From the cell containing the given text, extract its center point as (x, y) coordinate. 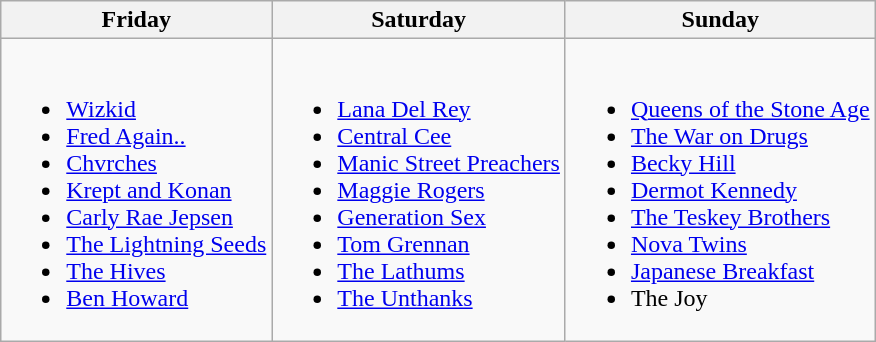
Friday (136, 20)
Saturday (419, 20)
Queens of the Stone AgeThe War on DrugsBecky HillDermot KennedyThe Teskey BrothersNova TwinsJapanese BreakfastThe Joy (720, 190)
Lana Del ReyCentral CeeManic Street PreachersMaggie RogersGeneration SexTom GrennanThe LathumsThe Unthanks (419, 190)
Sunday (720, 20)
WizkidFred Again..ChvrchesKrept and KonanCarly Rae JepsenThe Lightning SeedsThe HivesBen Howard (136, 190)
